Detect which cell encompasses the target text, then output its (x, y) center coordinate. 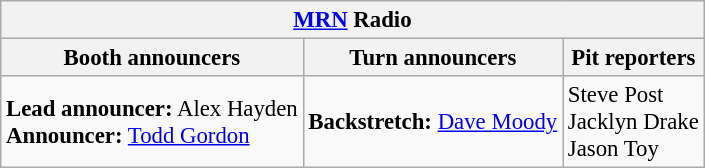
Booth announcers (152, 58)
Backstretch: Dave Moody (432, 122)
Lead announcer: Alex HaydenAnnouncer: Todd Gordon (152, 122)
Pit reporters (634, 58)
Turn announcers (432, 58)
MRN Radio (352, 20)
Steve PostJacklyn DrakeJason Toy (634, 122)
